Return [X, Y] of the center of cell containing provided text 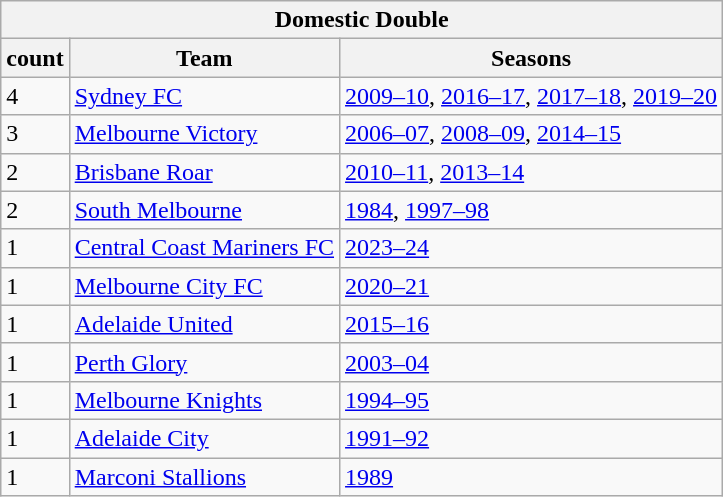
2003–04 [532, 362]
2015–16 [532, 324]
2020–21 [532, 286]
3 [35, 134]
South Melbourne [204, 210]
2023–24 [532, 248]
Seasons [532, 58]
2010–11, 2013–14 [532, 172]
Central Coast Mariners FC [204, 248]
Melbourne Knights [204, 400]
2006–07, 2008–09, 2014–15 [532, 134]
Team [204, 58]
1984, 1997–98 [532, 210]
Adelaide City [204, 438]
Melbourne Victory [204, 134]
2009–10, 2016–17, 2017–18, 2019–20 [532, 96]
4 [35, 96]
Marconi Stallions [204, 477]
Perth Glory [204, 362]
Brisbane Roar [204, 172]
1989 [532, 477]
Sydney FC [204, 96]
1994–95 [532, 400]
Domestic Double [362, 20]
Melbourne City FC [204, 286]
1991–92 [532, 438]
count [35, 58]
Adelaide United [204, 324]
